Extract the (X, Y) coordinate from the center of the cell holding the provided text.  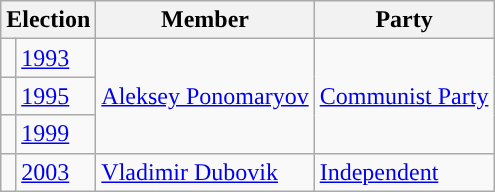
Communist Party (404, 96)
1999 (56, 134)
Party (404, 20)
Aleksey Ponomaryov (205, 96)
2003 (56, 172)
Vladimir Dubovik (205, 172)
1995 (56, 96)
Member (205, 20)
Independent (404, 172)
Election (48, 20)
1993 (56, 58)
